Provide the (X, Y) coordinate of the cell's center where the given text is located.  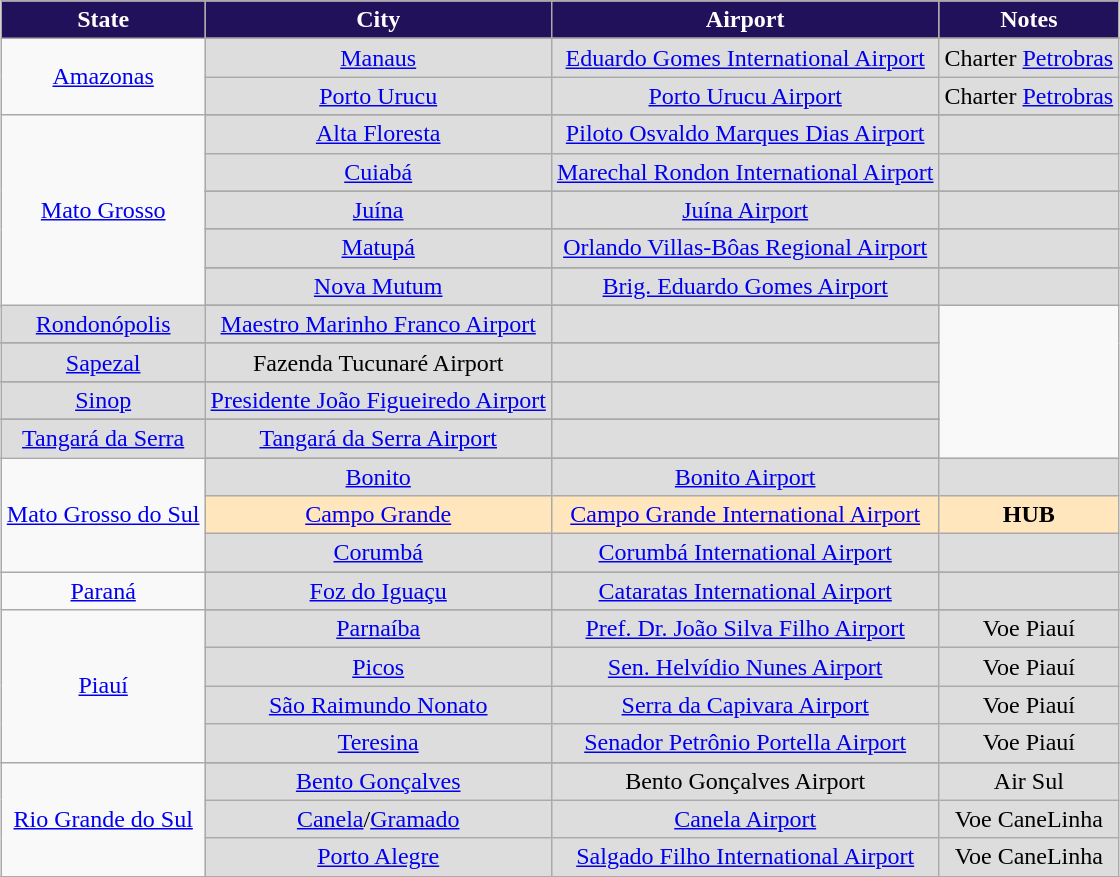
Alta Floresta (378, 134)
Brig. Eduardo Gomes Airport (745, 286)
Tangará da Serra (103, 438)
Presidente João Figueiredo Airport (378, 400)
Airport (745, 20)
Piauí (103, 686)
Porto Urucu (378, 96)
Eduardo Gomes International Airport (745, 58)
Picos (378, 667)
Air Sul (1029, 781)
Notes (1029, 20)
Rio Grande do Sul (103, 819)
Piloto Osvaldo Marques Dias Airport (745, 134)
Cataratas International Airport (745, 591)
State (103, 20)
Paraná (103, 591)
Nova Mutum (378, 286)
Matupá (378, 248)
Amazonas (103, 77)
São Raimundo Nonato (378, 705)
Serra da Capivara Airport (745, 705)
Mato Grosso (103, 210)
Orlando Villas-Bôas Regional Airport (745, 248)
Mato Grosso do Sul (103, 515)
Parnaíba (378, 629)
Juína (378, 210)
Marechal Rondon International Airport (745, 172)
Sinop (103, 400)
Corumbá (378, 553)
Campo Grande (378, 515)
Campo Grande International Airport (745, 515)
Senador Petrônio Portella Airport (745, 743)
Porto Urucu Airport (745, 96)
Canela/Gramado (378, 819)
Tangará da Serra Airport (378, 438)
HUB (1029, 515)
Rondonópolis (103, 324)
Juína Airport (745, 210)
Teresina (378, 743)
Foz do Iguaçu (378, 591)
Sapezal (103, 362)
Bento Gonçalves Airport (745, 781)
Cuiabá (378, 172)
Bonito Airport (745, 477)
Salgado Filho International Airport (745, 857)
Bonito (378, 477)
Manaus (378, 58)
Canela Airport (745, 819)
Maestro Marinho Franco Airport (378, 324)
City (378, 20)
Corumbá International Airport (745, 553)
Sen. Helvídio Nunes Airport (745, 667)
Pref. Dr. João Silva Filho Airport (745, 629)
Porto Alegre (378, 857)
Bento Gonçalves (378, 781)
Fazenda Tucunaré Airport (378, 362)
